Identify which cell holds the provided text, then report its (x, y) central coordinate. 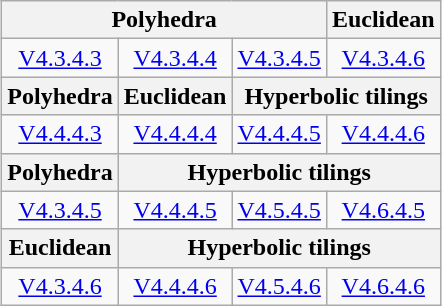
V4.3.4.3 (60, 58)
V4.6.4.5 (383, 210)
V4.4.4.3 (60, 134)
V4.5.4.5 (279, 210)
V4.6.4.6 (383, 286)
V4.3.4.4 (175, 58)
V4.4.4.4 (175, 134)
V4.5.4.6 (279, 286)
